Return (X, Y) of the center of cell containing provided text 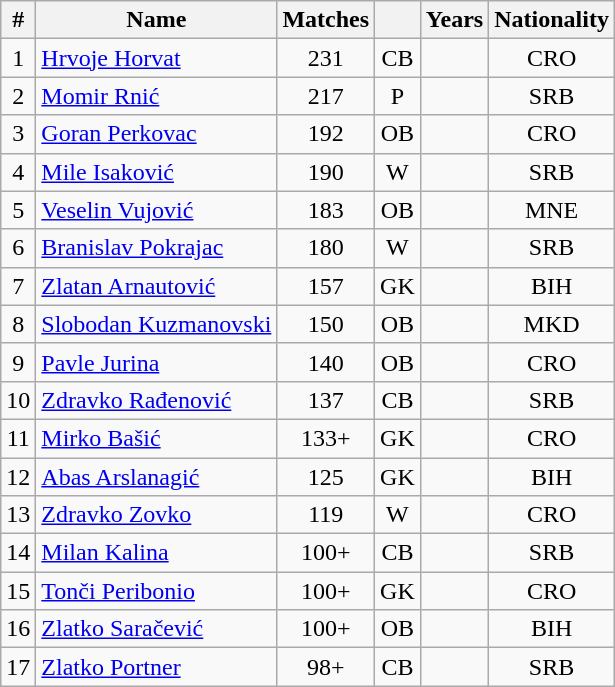
3 (18, 134)
133+ (326, 438)
Goran Perkovac (156, 134)
Slobodan Kuzmanovski (156, 324)
137 (326, 400)
4 (18, 172)
190 (326, 172)
10 (18, 400)
15 (18, 591)
217 (326, 96)
11 (18, 438)
12 (18, 477)
Years (454, 20)
Zlatko Saračević (156, 629)
98+ (326, 667)
5 (18, 210)
Tonči Peribonio (156, 591)
157 (326, 286)
# (18, 20)
Mirko Bašić (156, 438)
Zlatan Arnautović (156, 286)
231 (326, 58)
8 (18, 324)
MKD (552, 324)
Milan Kalina (156, 553)
13 (18, 515)
MNE (552, 210)
6 (18, 248)
P (398, 96)
Abas Arslanagić (156, 477)
Branislav Pokrajac (156, 248)
Mile Isaković (156, 172)
Zdravko Zovko (156, 515)
Zlatko Portner (156, 667)
183 (326, 210)
Veselin Vujović (156, 210)
125 (326, 477)
180 (326, 248)
2 (18, 96)
119 (326, 515)
Hrvoje Horvat (156, 58)
Matches (326, 20)
1 (18, 58)
9 (18, 362)
17 (18, 667)
150 (326, 324)
7 (18, 286)
Name (156, 20)
Nationality (552, 20)
14 (18, 553)
Zdravko Rađenović (156, 400)
192 (326, 134)
Pavle Jurina (156, 362)
140 (326, 362)
16 (18, 629)
Momir Rnić (156, 96)
